Pinpoint the cell where the given text exists, returning its [x, y] midpoint coordinate. 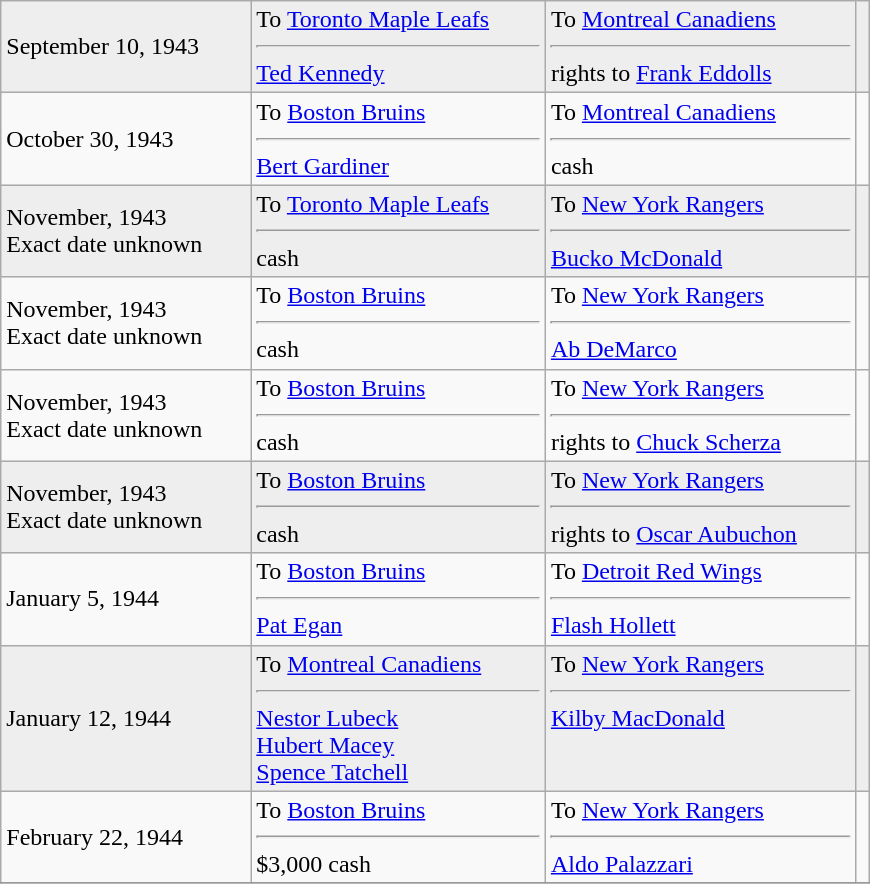
October 30, 1943 [126, 139]
To Boston BruinsPat Egan [398, 599]
To Boston Bruins$3,000 cash [398, 837]
To New York RangersAb DeMarco [700, 323]
To New York RangersKilby MacDonald [700, 718]
To Toronto Maple Leafscash [398, 231]
To Montreal Canadienscash [700, 139]
January 5, 1944 [126, 599]
To Boston BruinsBert Gardiner [398, 139]
September 10, 1943 [126, 47]
January 12, 1944 [126, 718]
To New York Rangersrights to Chuck Scherza [700, 415]
To Montreal CanadiensNestor LubeckHubert MaceySpence Tatchell [398, 718]
To Toronto Maple LeafsTed Kennedy [398, 47]
To New York Rangersrights to Oscar Aubuchon [700, 507]
To Detroit Red WingsFlash Hollett [700, 599]
To Montreal Canadiensrights to Frank Eddolls [700, 47]
To New York RangersAldo Palazzari [700, 837]
February 22, 1944 [126, 837]
To New York RangersBucko McDonald [700, 231]
